Extract the [x, y] coordinate from the center of the cell holding the provided text.  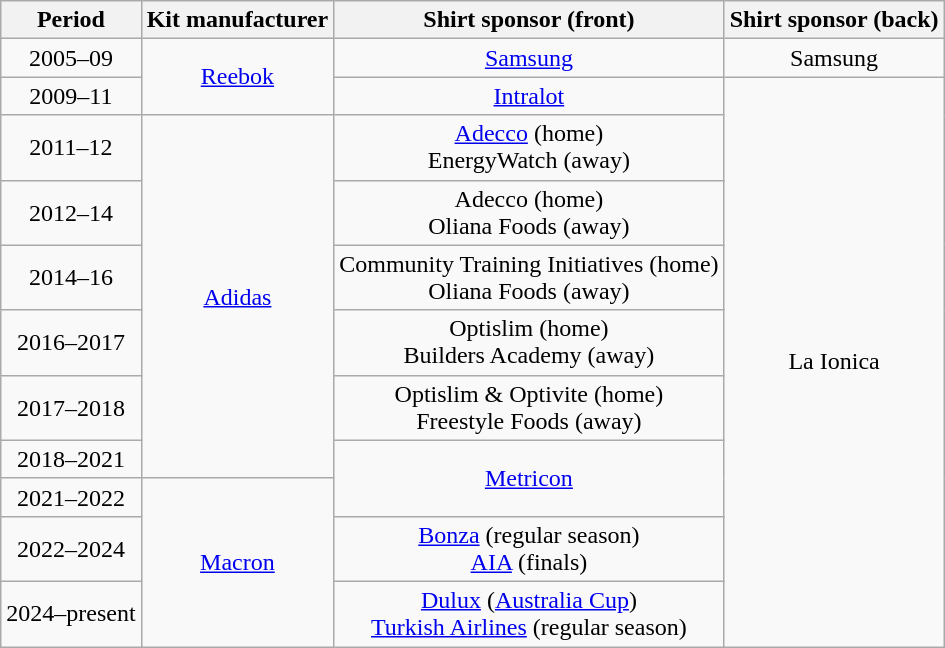
Intralot [529, 96]
2014–16 [71, 278]
Adidas [238, 296]
2016–2017 [71, 342]
Dulux (Australia Cup)Turkish Airlines (regular season) [529, 614]
Adecco (home)EnergyWatch (away) [529, 148]
2017–2018 [71, 408]
2022–2024 [71, 548]
Kit manufacturer [238, 20]
Shirt sponsor (back) [834, 20]
La Ionica [834, 362]
Metricon [529, 478]
Reebok [238, 77]
Optislim (home)Builders Academy (away) [529, 342]
Community Training Initiatives (home)Oliana Foods (away) [529, 278]
Adecco (home)Oliana Foods (away) [529, 212]
2011–12 [71, 148]
2024–present [71, 614]
Shirt sponsor (front) [529, 20]
Bonza (regular season)AIA (finals) [529, 548]
Optislim & Optivite (home)Freestyle Foods (away) [529, 408]
Macron [238, 562]
2009–11 [71, 96]
2021–2022 [71, 497]
Period [71, 20]
2018–2021 [71, 459]
2005–09 [71, 58]
2012–14 [71, 212]
